Search for the cell housing the specified text and yield its (x, y) center coordinate. 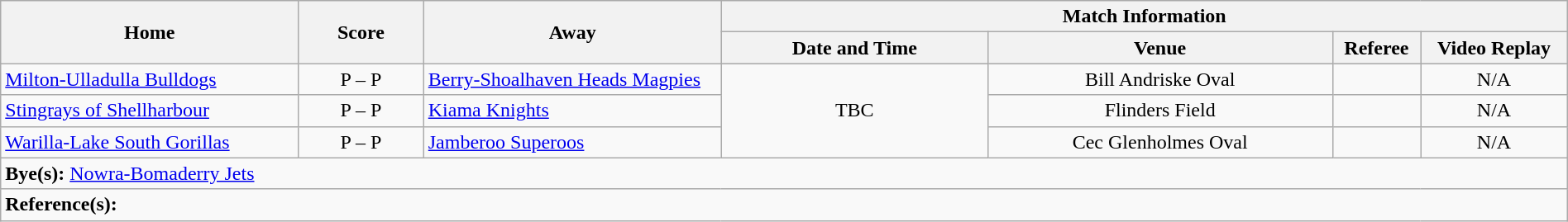
Warilla-Lake South Gorillas (150, 142)
Bill Andriske Oval (1159, 79)
Bye(s): Nowra-Bomaderry Jets (784, 173)
TBC (854, 111)
Referee (1376, 48)
Away (572, 32)
Date and Time (854, 48)
Home (150, 32)
Cec Glenholmes Oval (1159, 142)
Score (361, 32)
Berry-Shoalhaven Heads Magpies (572, 79)
Milton-Ulladulla Bulldogs (150, 79)
Flinders Field (1159, 111)
Venue (1159, 48)
Reference(s): (784, 205)
Jamberoo Superoos (572, 142)
Stingrays of Shellharbour (150, 111)
Video Replay (1494, 48)
Kiama Knights (572, 111)
Match Information (1145, 17)
